Scan for the cell matching the given text and deliver its [x, y] coordinate at center. 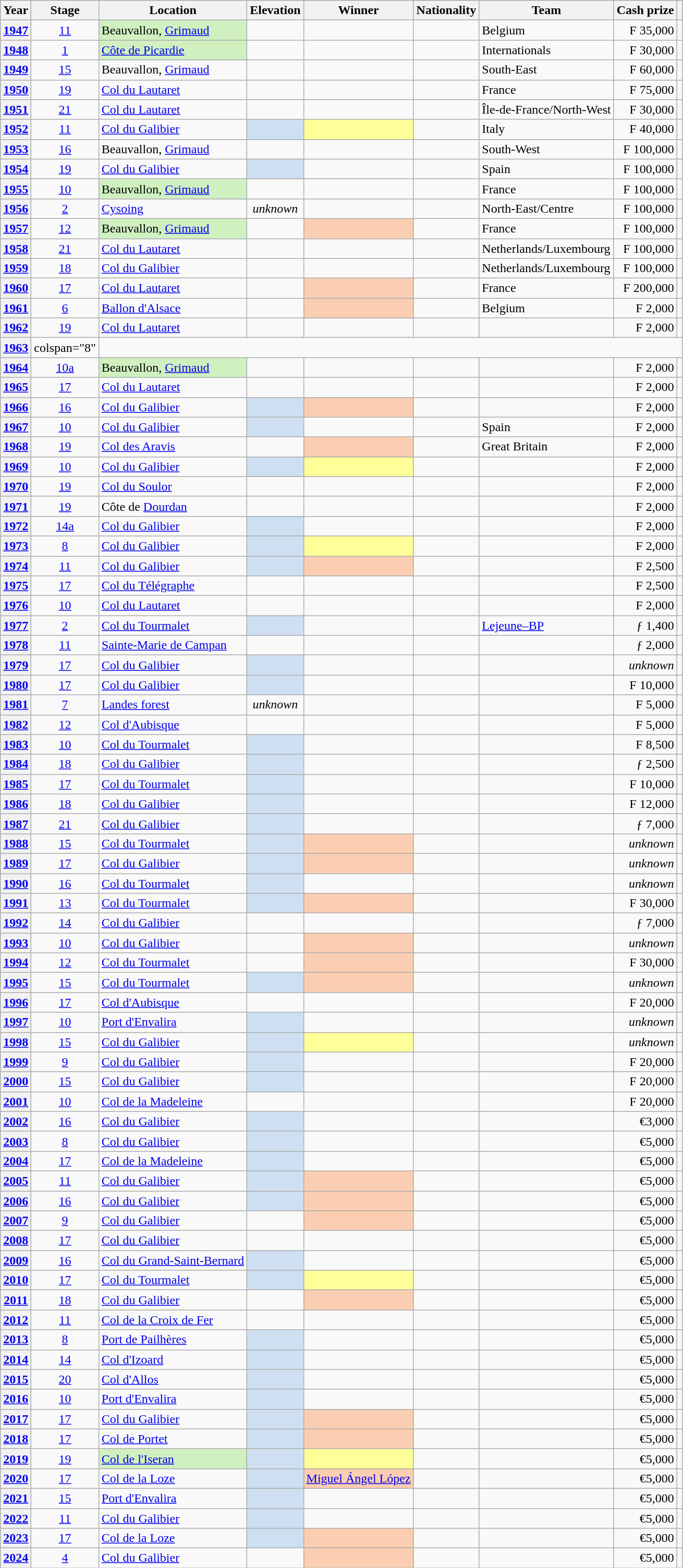
2020 [16, 1478]
1978 [16, 645]
1967 [16, 427]
2008 [16, 1241]
1949 [16, 70]
1981 [16, 705]
2013 [16, 1340]
ƒ 1,400 [645, 626]
1972 [16, 526]
South-East [546, 70]
1985 [16, 784]
1998 [16, 1042]
2021 [16, 1498]
2010 [16, 1280]
2024 [16, 1558]
1971 [16, 506]
1962 [16, 328]
2017 [16, 1419]
1991 [16, 903]
1968 [16, 447]
1954 [16, 169]
1966 [16, 407]
Great Britain [546, 447]
Italy [546, 129]
7 [65, 705]
4 [65, 1558]
1950 [16, 90]
1983 [16, 744]
Côte de Dourdan [173, 506]
10a [65, 367]
2019 [16, 1459]
Col du Soulor [173, 486]
€3,000 [645, 1121]
2007 [16, 1221]
1988 [16, 843]
2015 [16, 1379]
Col d'Allos [173, 1379]
F 60,000 [645, 70]
Internationals [546, 50]
1957 [16, 228]
1970 [16, 486]
1955 [16, 189]
Cysoing [173, 209]
Landes forest [173, 705]
2012 [16, 1320]
1965 [16, 387]
Ballon d'Alsace [173, 308]
colspan="8" [65, 348]
1990 [16, 884]
North-East/Centre [546, 209]
1987 [16, 824]
1953 [16, 149]
1979 [16, 665]
2009 [16, 1260]
1977 [16, 626]
F 12,000 [645, 804]
Elevation [275, 10]
1952 [16, 129]
Col d'Izoard [173, 1359]
Year [16, 10]
1961 [16, 308]
Côte de Picardie [173, 50]
1997 [16, 1022]
Île-de-France/North-West [546, 109]
1974 [16, 566]
2023 [16, 1538]
Col des Aravis [173, 447]
F 35,000 [645, 30]
Col de Portet [173, 1439]
F 40,000 [645, 129]
Sainte-Marie de Campan [173, 645]
Lejeune–BP [546, 626]
2018 [16, 1439]
ƒ 2,500 [645, 764]
1964 [16, 367]
1980 [16, 685]
20 [65, 1379]
1993 [16, 943]
2022 [16, 1518]
Nationality [446, 10]
1975 [16, 586]
2001 [16, 1101]
13 [65, 903]
Location [173, 10]
1959 [16, 268]
1996 [16, 1002]
2011 [16, 1300]
1951 [16, 109]
1995 [16, 983]
1960 [16, 288]
Col du Grand-Saint-Bernard [173, 1260]
1956 [16, 209]
6 [65, 308]
2006 [16, 1200]
Miguel Ángel López [359, 1478]
Port de Pailhères [173, 1340]
1969 [16, 467]
1982 [16, 725]
Col de l'Iseran [173, 1459]
F 75,000 [645, 90]
Winner [359, 10]
1948 [16, 50]
Col de la Croix de Fer [173, 1320]
2016 [16, 1399]
2002 [16, 1121]
1976 [16, 606]
2003 [16, 1141]
South-West [546, 149]
ƒ 2,000 [645, 645]
1947 [16, 30]
1984 [16, 764]
2000 [16, 1082]
1 [65, 50]
F 200,000 [645, 288]
Stage [65, 10]
Team [546, 10]
2004 [16, 1161]
1999 [16, 1062]
1989 [16, 863]
Cash prize [645, 10]
1994 [16, 963]
1963 [16, 348]
1986 [16, 804]
1958 [16, 249]
Col du Télégraphe [173, 586]
14a [65, 526]
1973 [16, 546]
2005 [16, 1181]
1992 [16, 923]
F 8,500 [645, 744]
2014 [16, 1359]
